Find where the given text appears and provide that cell's center as (x, y) coordinate. 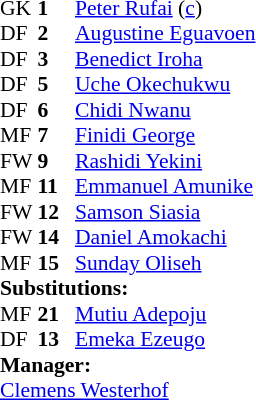
21 (57, 314)
7 (57, 135)
Emmanuel Amunike (165, 187)
Emeka Ezeugo (165, 339)
Rashidi Yekini (165, 161)
14 (57, 237)
11 (57, 187)
3 (57, 59)
12 (57, 212)
Sunday Oliseh (165, 263)
Benedict Iroha (165, 59)
Chidi Nwanu (165, 110)
13 (57, 339)
Finidi George (165, 135)
Uche Okechukwu (165, 85)
6 (57, 110)
Mutiu Adepoju (165, 314)
2 (57, 33)
15 (57, 263)
Substitutions: (128, 289)
5 (57, 85)
Samson Siasia (165, 212)
Daniel Amokachi (165, 237)
Manager: (128, 365)
Augustine Eguavoen (165, 33)
9 (57, 161)
